From the cell containing the given text, extract its center point as (x, y) coordinate. 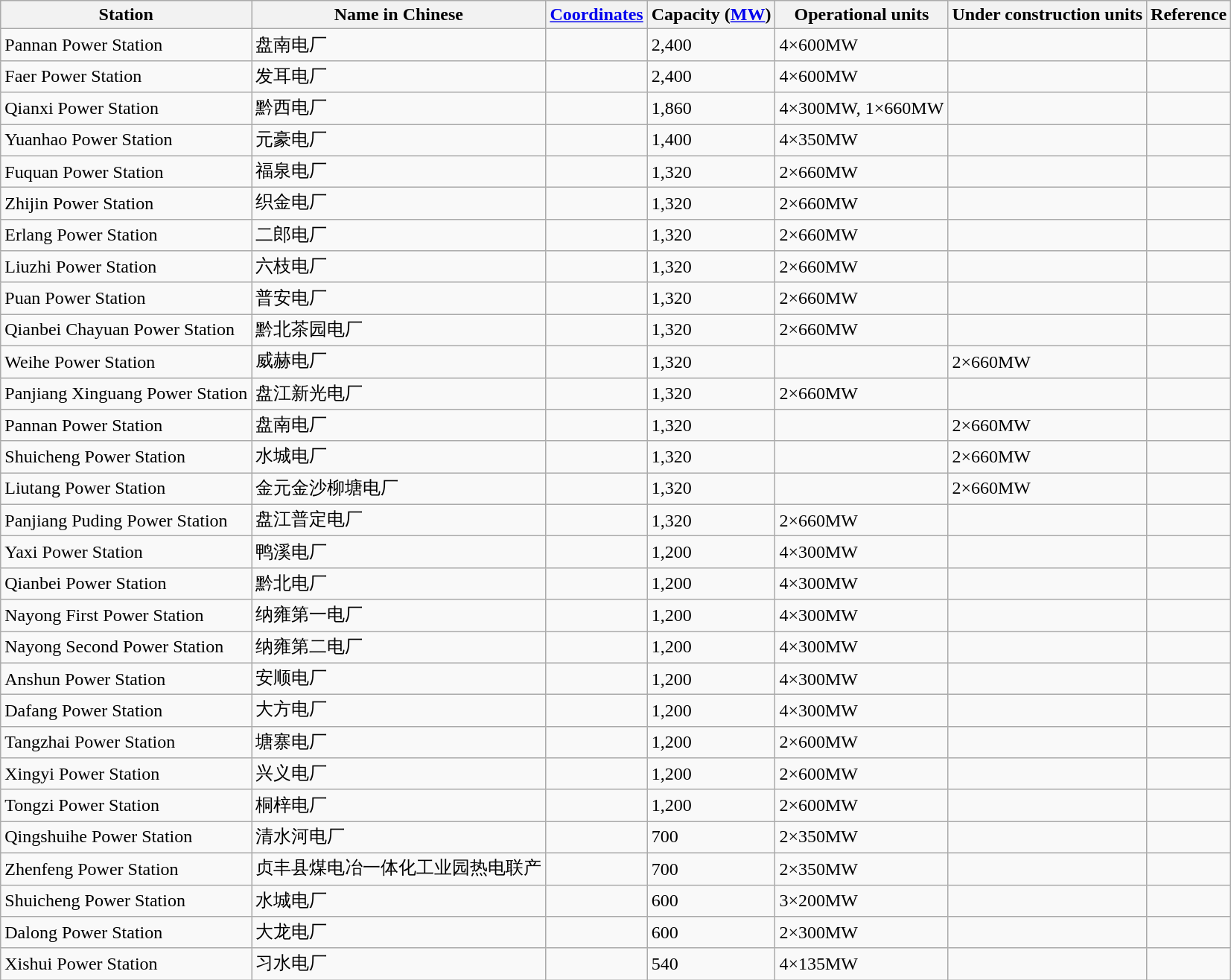
Fuquan Power Station (127, 171)
黔北茶园电厂 (399, 331)
威赫电厂 (399, 362)
纳雍第二电厂 (399, 648)
Puan Power Station (127, 298)
Capacity (MW) (711, 15)
1,860 (711, 109)
2×300MW (862, 932)
福泉电厂 (399, 171)
大方电厂 (399, 710)
3×200MW (862, 901)
二郎电厂 (399, 235)
540 (711, 964)
Zhenfeng Power Station (127, 868)
Xishui Power Station (127, 964)
Xingyi Power Station (127, 774)
Liuzhi Power Station (127, 267)
Weihe Power Station (127, 362)
盘江新光电厂 (399, 393)
普安电厂 (399, 298)
Nayong First Power Station (127, 615)
盘江普定电厂 (399, 520)
金元金沙柳塘电厂 (399, 489)
Dalong Power Station (127, 932)
元豪电厂 (399, 140)
Zhijin Power Station (127, 204)
清水河电厂 (399, 837)
Coordinates (597, 15)
Operational units (862, 15)
大龙电厂 (399, 932)
Reference (1189, 15)
4×300MW, 1×660MW (862, 109)
Erlang Power Station (127, 235)
1,400 (711, 140)
Dafang Power Station (127, 710)
塘寨电厂 (399, 742)
Qianbei Chayuan Power Station (127, 331)
4×135MW (862, 964)
Anshun Power Station (127, 679)
Yaxi Power Station (127, 553)
Station (127, 15)
安顺电厂 (399, 679)
Name in Chinese (399, 15)
Tongzi Power Station (127, 806)
六枝电厂 (399, 267)
Panjiang Xinguang Power Station (127, 393)
纳雍第一电厂 (399, 615)
Tangzhai Power Station (127, 742)
兴义电厂 (399, 774)
黔西电厂 (399, 109)
Qianxi Power Station (127, 109)
织金电厂 (399, 204)
Nayong Second Power Station (127, 648)
4×350MW (862, 140)
贞丰县煤电冶一体化工业园热电联产 (399, 868)
发耳电厂 (399, 76)
Panjiang Puding Power Station (127, 520)
黔北电厂 (399, 584)
Under construction units (1047, 15)
Qianbei Power Station (127, 584)
习水电厂 (399, 964)
Qingshuihe Power Station (127, 837)
Faer Power Station (127, 76)
Yuanhao Power Station (127, 140)
Liutang Power Station (127, 489)
鸭溪电厂 (399, 553)
桐梓电厂 (399, 806)
